Scan for the cell matching the given text and deliver its (x, y) coordinate at center. 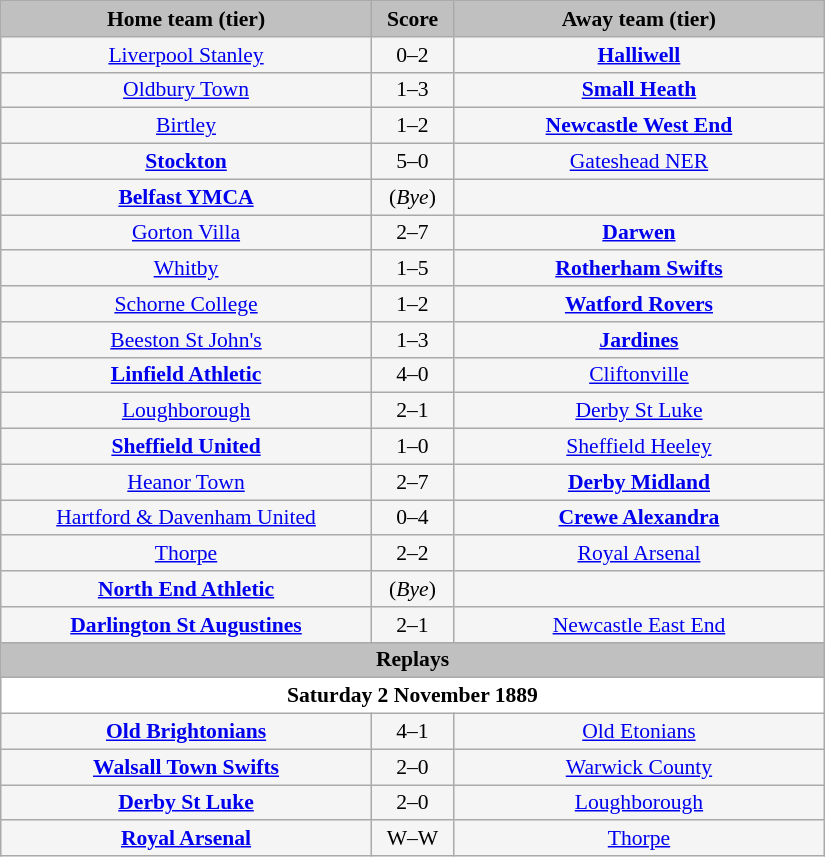
Beeston St John's (186, 340)
Newcastle West End (640, 126)
Hartford & Davenham United (186, 518)
Old Brightonians (186, 732)
Heanor Town (186, 482)
Home team (tier) (186, 19)
Crewe Alexandra (640, 518)
Score (412, 19)
Watford Rovers (640, 304)
4–0 (412, 375)
Jardines (640, 340)
Whitby (186, 269)
5–0 (412, 162)
Cliftonville (640, 375)
Stockton (186, 162)
Newcastle East End (640, 625)
Sheffield United (186, 447)
1–0 (412, 447)
Replays (413, 660)
Small Heath (640, 90)
Gateshead NER (640, 162)
Birtley (186, 126)
Gorton Villa (186, 233)
North End Athletic (186, 589)
Old Etonians (640, 732)
Schorne College (186, 304)
0–4 (412, 518)
Liverpool Stanley (186, 55)
Darwen (640, 233)
Derby Midland (640, 482)
Rotherham Swifts (640, 269)
1–5 (412, 269)
4–1 (412, 732)
W–W (412, 839)
Warwick County (640, 767)
Saturday 2 November 1889 (413, 696)
Sheffield Heeley (640, 447)
Belfast YMCA (186, 197)
0–2 (412, 55)
Linfield Athletic (186, 375)
Halliwell (640, 55)
Darlington St Augustines (186, 625)
Oldbury Town (186, 90)
Away team (tier) (640, 19)
Walsall Town Swifts (186, 767)
2–2 (412, 554)
